Search for the cell housing the specified text and yield its [X, Y] center coordinate. 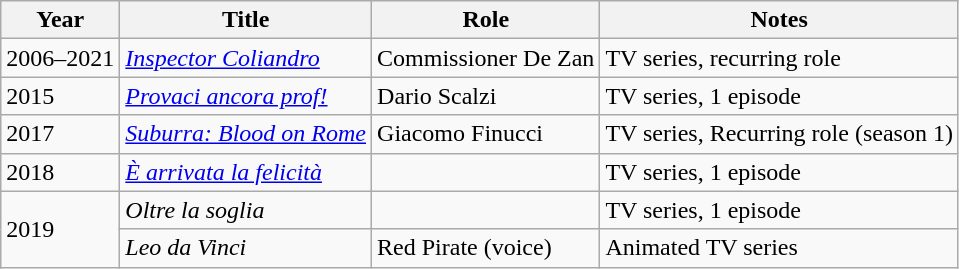
Inspector Coliandro [246, 58]
Animated TV series [780, 248]
Year [60, 20]
Suburra: Blood on Rome [246, 134]
Title [246, 20]
Leo da Vinci [246, 248]
TV series, Recurring role (season 1) [780, 134]
Role [486, 20]
Red Pirate (voice) [486, 248]
2019 [60, 229]
Dario Scalzi [486, 96]
TV series, recurring role [780, 58]
2006–2021 [60, 58]
Commissioner De Zan [486, 58]
2015 [60, 96]
Giacomo Finucci [486, 134]
Provaci ancora prof! [246, 96]
È arrivata la felicità [246, 172]
Oltre la soglia [246, 210]
Notes [780, 20]
2017 [60, 134]
2018 [60, 172]
